Provide the (X, Y) coordinate of the cell's center where the given text is located.  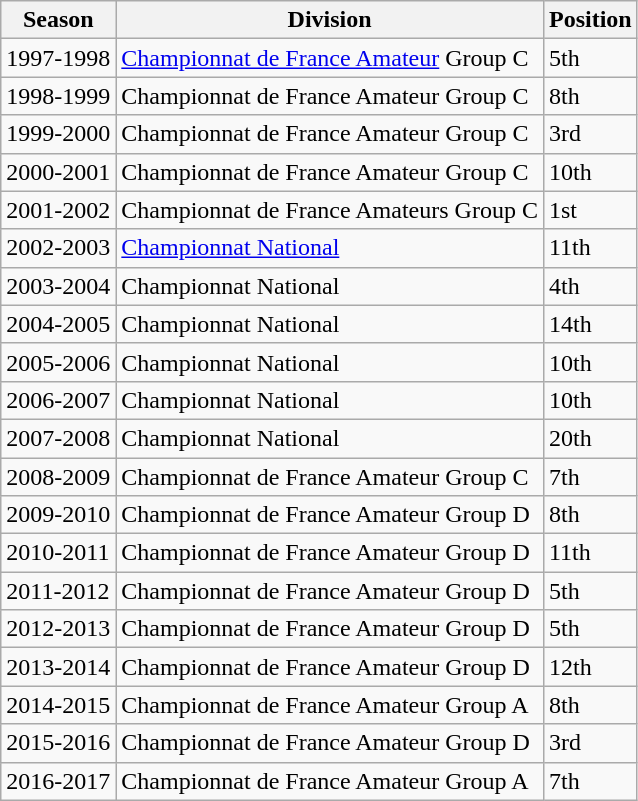
Position (590, 20)
1997-1998 (58, 58)
1998-1999 (58, 96)
20th (590, 438)
2004-2005 (58, 324)
1999-2000 (58, 134)
2010-2011 (58, 553)
2009-2010 (58, 515)
2005-2006 (58, 362)
2003-2004 (58, 286)
14th (590, 324)
2007-2008 (58, 438)
2013-2014 (58, 667)
2002-2003 (58, 248)
2011-2012 (58, 591)
Season (58, 20)
4th (590, 286)
1st (590, 210)
2016-2017 (58, 781)
12th (590, 667)
2008-2009 (58, 477)
2000-2001 (58, 172)
Division (330, 20)
Championnat de France Amateurs Group C (330, 210)
2012-2013 (58, 629)
2014-2015 (58, 705)
2015-2016 (58, 743)
2006-2007 (58, 400)
2001-2002 (58, 210)
